Return the [x, y] coordinate for the center point of the cell that contains the specified text.  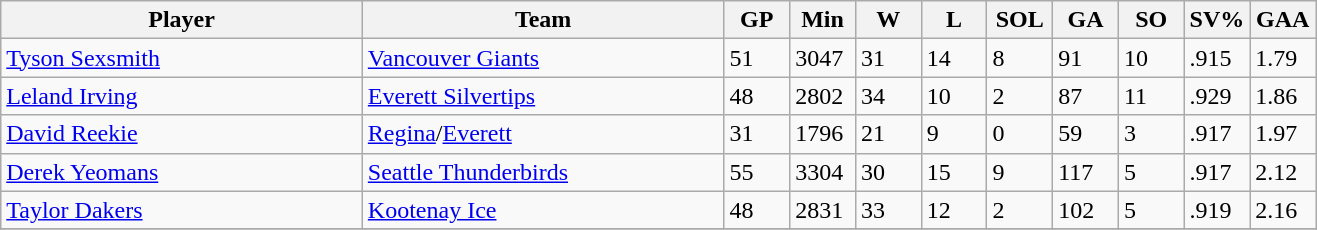
2802 [823, 96]
15 [954, 172]
GA [1086, 20]
Kootenay Ice [543, 210]
1.97 [1283, 134]
34 [888, 96]
GAA [1283, 20]
87 [1086, 96]
Everett Silvertips [543, 96]
1796 [823, 134]
3304 [823, 172]
Player [182, 20]
SV% [1217, 20]
.929 [1217, 96]
2.12 [1283, 172]
12 [954, 210]
51 [757, 58]
3047 [823, 58]
3 [1151, 134]
.919 [1217, 210]
.915 [1217, 58]
8 [1020, 58]
21 [888, 134]
102 [1086, 210]
0 [1020, 134]
Regina/Everett [543, 134]
Seattle Thunderbirds [543, 172]
W [888, 20]
2831 [823, 210]
Team [543, 20]
GP [757, 20]
2.16 [1283, 210]
117 [1086, 172]
David Reekie [182, 134]
Derek Yeomans [182, 172]
Tyson Sexsmith [182, 58]
Leland Irving [182, 96]
11 [1151, 96]
Min [823, 20]
55 [757, 172]
59 [1086, 134]
14 [954, 58]
Taylor Dakers [182, 210]
L [954, 20]
91 [1086, 58]
1.86 [1283, 96]
SOL [1020, 20]
30 [888, 172]
SO [1151, 20]
33 [888, 210]
Vancouver Giants [543, 58]
1.79 [1283, 58]
